Detect which cell encompasses the target text, then output its [x, y] center coordinate. 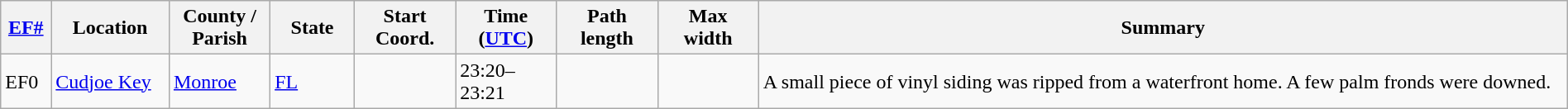
FL [313, 81]
Time (UTC) [506, 28]
Start Coord. [404, 28]
EF0 [26, 81]
EF# [26, 28]
State [313, 28]
A small piece of vinyl siding was ripped from a waterfront home. A few palm fronds were downed. [1163, 81]
Summary [1163, 28]
Max width [708, 28]
Location [111, 28]
Path length [607, 28]
County / Parish [219, 28]
Monroe [219, 81]
Cudjoe Key [111, 81]
23:20–23:21 [506, 81]
